Locate the cell with the specified text and output its (X, Y) center coordinate. 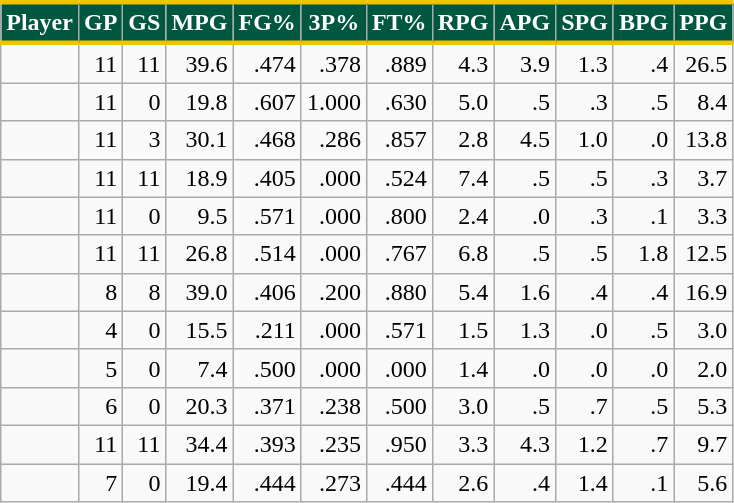
19.8 (200, 102)
.238 (334, 406)
26.5 (704, 63)
FG% (267, 22)
1.6 (525, 292)
.514 (267, 254)
.371 (267, 406)
.800 (399, 216)
.286 (334, 140)
4 (100, 330)
5.3 (704, 406)
3.7 (704, 178)
34.4 (200, 444)
APG (525, 22)
1.5 (463, 330)
.767 (399, 254)
1.000 (334, 102)
5.0 (463, 102)
2.0 (704, 368)
1.8 (643, 254)
BPG (643, 22)
RPG (463, 22)
12.5 (704, 254)
.524 (399, 178)
GP (100, 22)
30.1 (200, 140)
.406 (267, 292)
4.5 (525, 140)
.607 (267, 102)
20.3 (200, 406)
3P% (334, 22)
13.8 (704, 140)
3.9 (525, 63)
2.4 (463, 216)
.200 (334, 292)
.880 (399, 292)
.889 (399, 63)
1.0 (585, 140)
9.7 (704, 444)
.630 (399, 102)
.857 (399, 140)
6 (100, 406)
.405 (267, 178)
.468 (267, 140)
.474 (267, 63)
19.4 (200, 483)
3 (144, 140)
.235 (334, 444)
PPG (704, 22)
.211 (267, 330)
.273 (334, 483)
5.4 (463, 292)
GS (144, 22)
Player (40, 22)
.378 (334, 63)
39.0 (200, 292)
.393 (267, 444)
2.8 (463, 140)
7 (100, 483)
8.4 (704, 102)
5.6 (704, 483)
FT% (399, 22)
9.5 (200, 216)
1.2 (585, 444)
5 (100, 368)
39.6 (200, 63)
2.6 (463, 483)
16.9 (704, 292)
15.5 (200, 330)
SPG (585, 22)
MPG (200, 22)
6.8 (463, 254)
26.8 (200, 254)
.950 (399, 444)
18.9 (200, 178)
